Find where the given text appears and provide that cell's center as [X, Y] coordinate. 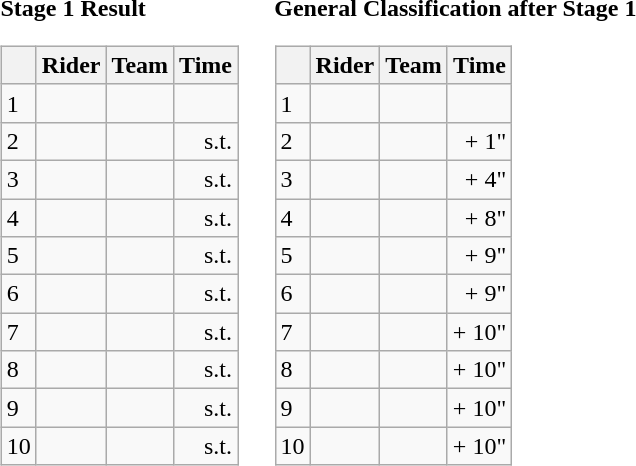
+ 8" [479, 217]
+ 4" [479, 179]
+ 1" [479, 141]
